Detect which cell encompasses the target text, then output its [x, y] center coordinate. 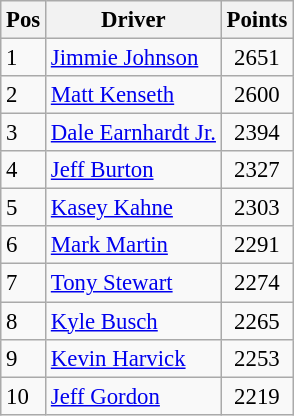
2 [24, 95]
3 [24, 133]
9 [24, 358]
2253 [256, 358]
2651 [256, 58]
7 [24, 283]
2274 [256, 283]
2303 [256, 208]
10 [24, 396]
Mark Martin [134, 245]
2219 [256, 396]
Pos [24, 20]
Points [256, 20]
Dale Earnhardt Jr. [134, 133]
2291 [256, 245]
8 [24, 321]
Kevin Harvick [134, 358]
Kasey Kahne [134, 208]
6 [24, 245]
Matt Kenseth [134, 95]
2327 [256, 170]
Kyle Busch [134, 321]
Jeff Gordon [134, 396]
1 [24, 58]
5 [24, 208]
2600 [256, 95]
Jeff Burton [134, 170]
2394 [256, 133]
Jimmie Johnson [134, 58]
2265 [256, 321]
Tony Stewart [134, 283]
Driver [134, 20]
4 [24, 170]
